Pinpoint the cell where the given text exists, returning its (x, y) midpoint coordinate. 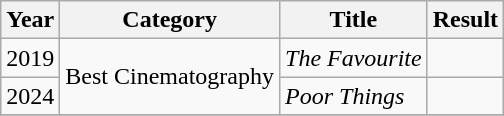
Category (170, 20)
2024 (30, 96)
Best Cinematography (170, 77)
The Favourite (354, 58)
Poor Things (354, 96)
Title (354, 20)
2019 (30, 58)
Year (30, 20)
Result (465, 20)
